Determine the [X, Y] coordinate at the center of the cell enclosing the given text.  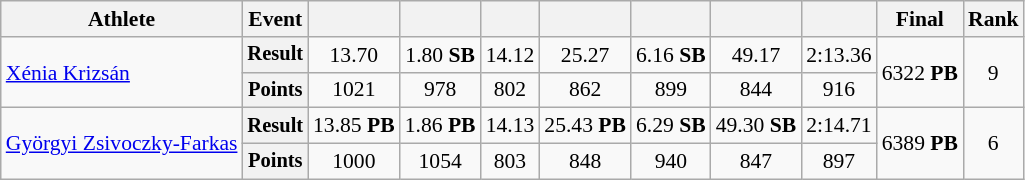
916 [838, 90]
848 [585, 162]
899 [671, 90]
2:14.71 [838, 126]
897 [838, 162]
940 [671, 162]
2:13.36 [838, 55]
13.85 PB [354, 126]
Györgyi Zsivoczky-Farkas [122, 144]
847 [756, 162]
6.29 SB [671, 126]
803 [510, 162]
1.86 PB [440, 126]
1000 [354, 162]
6.16 SB [671, 55]
6 [994, 144]
802 [510, 90]
6322 PB [920, 72]
49.30 SB [756, 126]
49.17 [756, 55]
25.27 [585, 55]
1.80 SB [440, 55]
25.43 PB [585, 126]
Xénia Krizsán [122, 72]
9 [994, 72]
1021 [354, 90]
844 [756, 90]
13.70 [354, 55]
978 [440, 90]
14.12 [510, 55]
14.13 [510, 126]
6389 PB [920, 144]
Final [920, 19]
Rank [994, 19]
862 [585, 90]
Event [275, 19]
Athlete [122, 19]
1054 [440, 162]
